Locate the cell with the specified text and output its [X, Y] center coordinate. 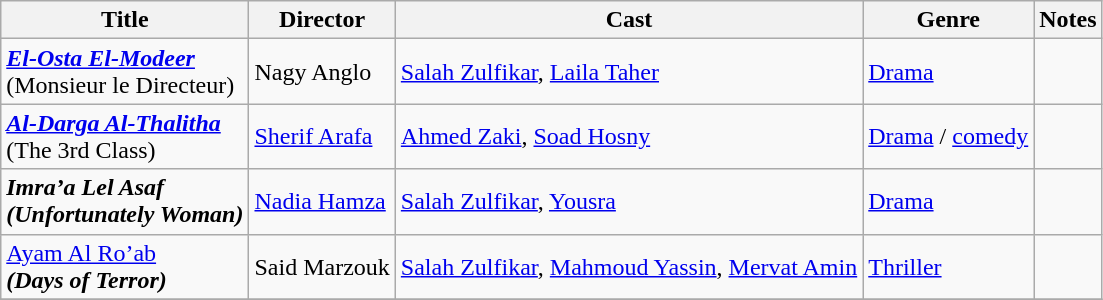
Salah Zulfikar, Yousra [628, 202]
Al-Darga Al-Thalitha(The 3rd Class) [125, 136]
Cast [628, 20]
Nagy Anglo [322, 72]
Said Marzouk [322, 266]
Imra’a Lel Asaf(Unfortunately Woman) [125, 202]
Salah Zulfikar, Mahmoud Yassin, Mervat Amin [628, 266]
Thriller [948, 266]
Nadia Hamza [322, 202]
Ahmed Zaki, Soad Hosny [628, 136]
Sherif Arafa [322, 136]
Ayam Al Ro’ab(Days of Terror) [125, 266]
Title [125, 20]
El-Osta El-Modeer(Monsieur le Directeur) [125, 72]
Director [322, 20]
Salah Zulfikar, Laila Taher [628, 72]
Notes [1068, 20]
Genre [948, 20]
Drama / comedy [948, 136]
